For the text-containing cell, return its midpoint in (X, Y) coordinate format. 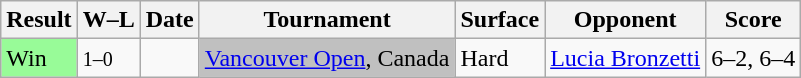
1–0 (108, 58)
Date (170, 20)
Hard (500, 58)
Vancouver Open, Canada (327, 58)
Win (39, 58)
W–L (108, 20)
Opponent (626, 20)
Score (754, 20)
Surface (500, 20)
6–2, 6–4 (754, 58)
Tournament (327, 20)
Result (39, 20)
Lucia Bronzetti (626, 58)
